Extract the (X, Y) coordinate from the center of the cell holding the provided text.  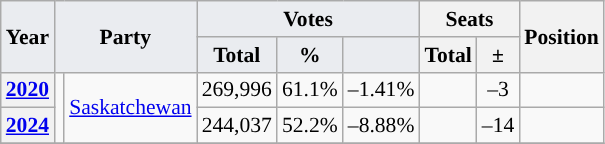
269,996 (237, 90)
–14 (498, 126)
Party (126, 36)
Year (28, 36)
61.1% (310, 90)
% (310, 55)
2020 (28, 90)
–3 (498, 90)
2024 (28, 126)
–1.41% (382, 90)
Position (561, 36)
–8.88% (382, 126)
244,037 (237, 126)
Votes (308, 19)
52.2% (310, 126)
± (498, 55)
Saskatchewan (130, 108)
Seats (469, 19)
